Return the (x, y) coordinate for the center point of the cell that contains the specified text.  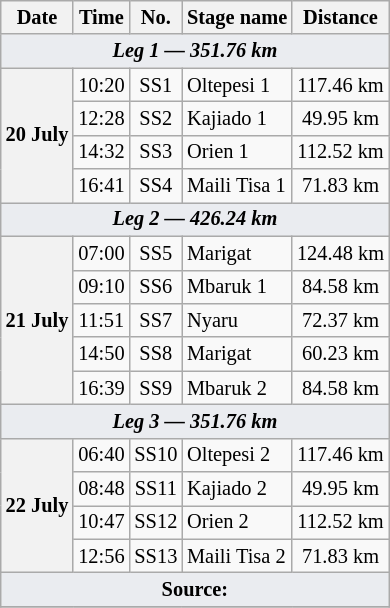
Nyaru (237, 320)
07:00 (101, 253)
72.37 km (340, 320)
Mbaruk 2 (237, 388)
SS11 (156, 489)
Kajiado 1 (237, 118)
12:56 (101, 556)
Leg 1 — 351.76 km (195, 51)
60.23 km (340, 354)
Orien 1 (237, 152)
Date (38, 17)
Maili Tisa 1 (237, 186)
20 July (38, 136)
Oltepesi 2 (237, 455)
Kajiado 2 (237, 489)
Maili Tisa 2 (237, 556)
Mbaruk 1 (237, 287)
SS5 (156, 253)
SS6 (156, 287)
Stage name (237, 17)
SS10 (156, 455)
SS7 (156, 320)
124.48 km (340, 253)
SS3 (156, 152)
Leg 2 — 426.24 km (195, 219)
21 July (38, 320)
SS2 (156, 118)
14:32 (101, 152)
SS12 (156, 522)
Distance (340, 17)
06:40 (101, 455)
16:39 (101, 388)
SS1 (156, 85)
Leg 3 — 351.76 km (195, 421)
Time (101, 17)
Orien 2 (237, 522)
No. (156, 17)
Oltepesi 1 (237, 85)
11:51 (101, 320)
09:10 (101, 287)
08:48 (101, 489)
10:47 (101, 522)
10:20 (101, 85)
SS9 (156, 388)
12:28 (101, 118)
16:41 (101, 186)
SS13 (156, 556)
14:50 (101, 354)
Source: (195, 589)
SS4 (156, 186)
SS8 (156, 354)
22 July (38, 506)
